Output the (X, Y) coordinate of the center of the cell containing the given text.  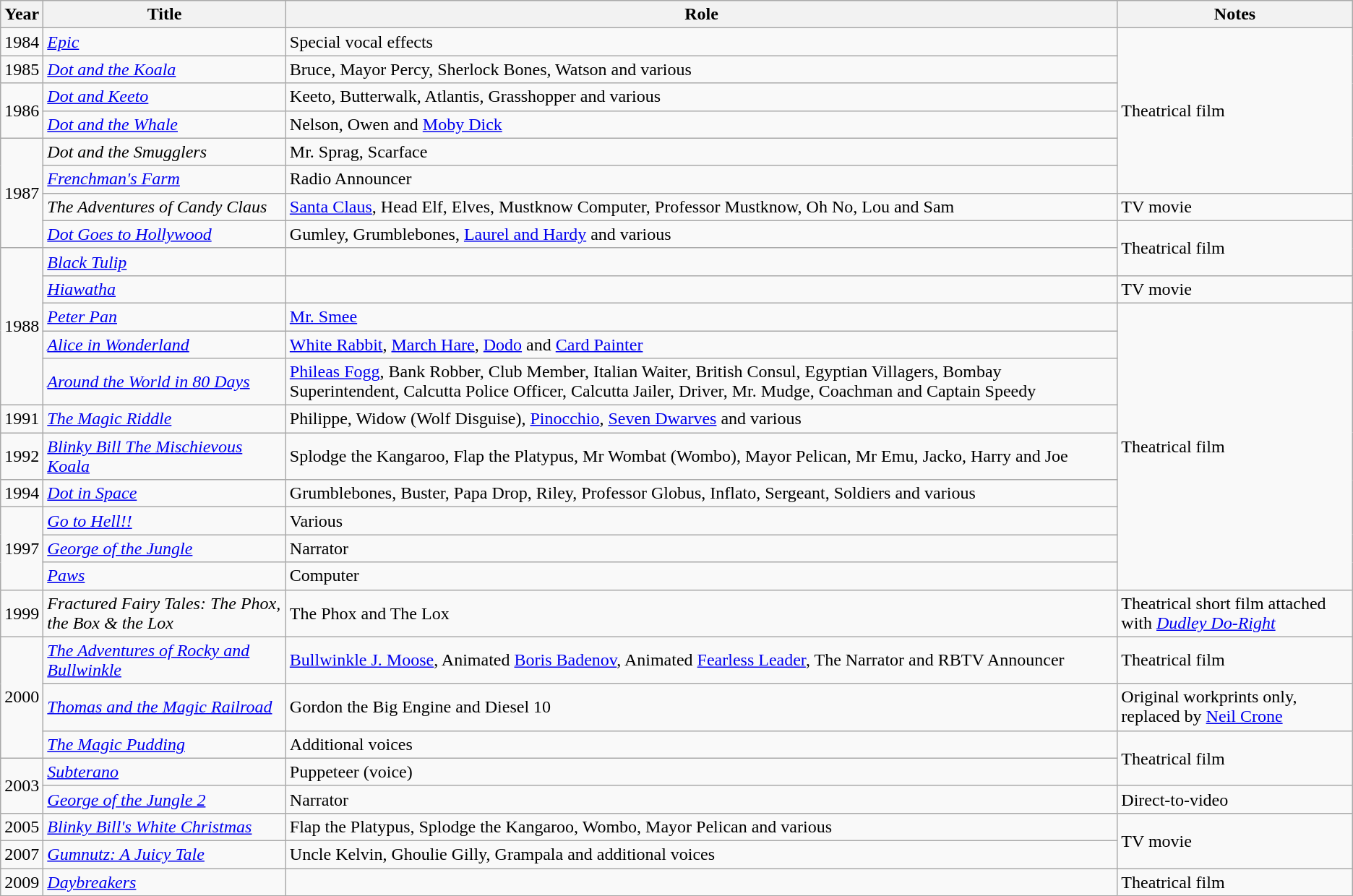
Title (165, 14)
Daybreakers (165, 882)
Uncle Kelvin, Ghoulie Gilly, Grampala and additional voices (701, 854)
Direct-to-video (1234, 799)
Around the World in 80 Days (165, 382)
Computer (701, 576)
Additional voices (701, 744)
The Adventures of Candy Claus (165, 207)
1994 (22, 494)
Bullwinkle J. Moose, Animated Boris Badenov, Animated Fearless Leader, The Narrator and RBTV Announcer (701, 660)
The Magic Riddle (165, 419)
Frenchman's Farm (165, 179)
Hiawatha (165, 289)
The Adventures of Rocky and Bullwinkle (165, 660)
Blinky Bill The Mischievous Koala (165, 457)
Dot and the Whale (165, 124)
1991 (22, 419)
Various (701, 521)
Gumnutz: A Juicy Tale (165, 854)
Year (22, 14)
Philippe, Widow (Wolf Disguise), Pinocchio, Seven Dwarves and various (701, 419)
Theatrical short film attached with Dudley Do-Right (1234, 613)
1986 (22, 111)
Dot in Space (165, 494)
1988 (22, 327)
1997 (22, 548)
2005 (22, 827)
Splodge the Kangaroo, Flap the Platypus, Mr Wombat (Wombo), Mayor Pelican, Mr Emu, Jacko, Harry and Joe (701, 457)
Paws (165, 576)
George of the Jungle 2 (165, 799)
Epic (165, 42)
The Phox and The Lox (701, 613)
Mr. Sprag, Scarface (701, 152)
Original workprints only, replaced by Neil Crone (1234, 707)
The Magic Pudding (165, 744)
Dot Goes to Hollywood (165, 234)
Special vocal effects (701, 42)
Fractured Fairy Tales: The Phox, the Box & the Lox (165, 613)
2000 (22, 697)
Peter Pan (165, 316)
1987 (22, 193)
Dot and Keeto (165, 97)
Nelson, Owen and Moby Dick (701, 124)
Mr. Smee (701, 316)
Grumblebones, Buster, Papa Drop, Riley, Professor Globus, Inflato, Sergeant, Soldiers and various (701, 494)
White Rabbit, March Hare, Dodo and Card Painter (701, 345)
Bruce, Mayor Percy, Sherlock Bones, Watson and various (701, 69)
Role (701, 14)
2007 (22, 854)
Puppeteer (voice) (701, 772)
Dot and the Koala (165, 69)
Subterano (165, 772)
Gumley, Grumblebones, Laurel and Hardy and various (701, 234)
Radio Announcer (701, 179)
Black Tulip (165, 262)
Alice in Wonderland (165, 345)
Flap the Platypus, Splodge the Kangaroo, Wombo, Mayor Pelican and various (701, 827)
George of the Jungle (165, 548)
1999 (22, 613)
Gordon the Big Engine and Diesel 10 (701, 707)
Go to Hell!! (165, 521)
2003 (22, 785)
2009 (22, 882)
Keeto, Butterwalk, Atlantis, Grasshopper and various (701, 97)
Santa Claus, Head Elf, Elves, Mustknow Computer, Professor Mustknow, Oh No, Lou and Sam (701, 207)
1992 (22, 457)
Thomas and the Magic Railroad (165, 707)
Notes (1234, 14)
Blinky Bill's White Christmas (165, 827)
Dot and the Smugglers (165, 152)
1985 (22, 69)
1984 (22, 42)
